For the text-containing cell, return its midpoint in [x, y] coordinate format. 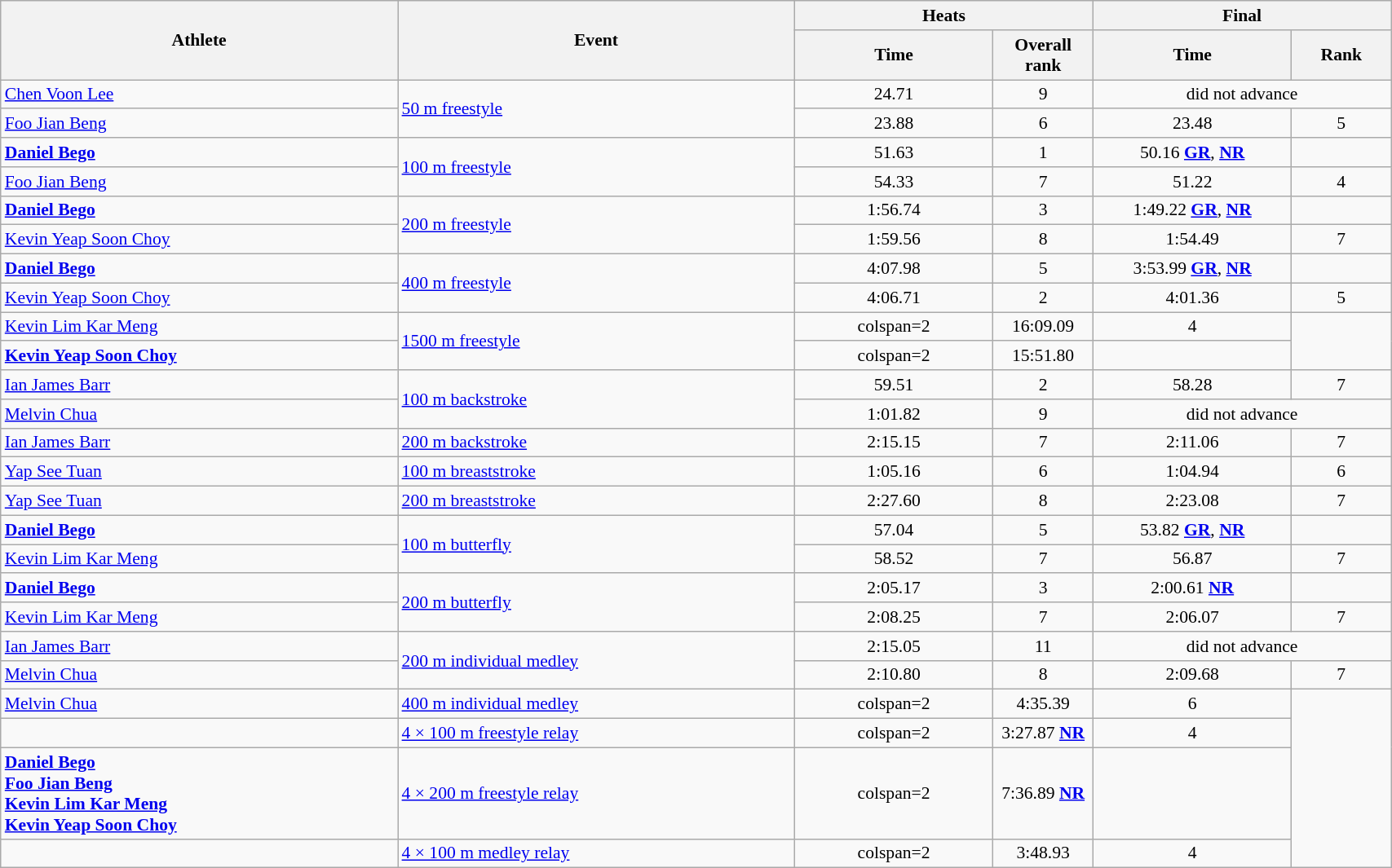
51.63 [894, 152]
Chen Voon Lee [199, 95]
1:04.94 [1192, 472]
11 [1044, 646]
100 m breaststroke [597, 472]
23.48 [1192, 124]
1 [1044, 152]
400 m freestyle [597, 284]
200 m individual medley [597, 660]
2:11.06 [1192, 443]
54.33 [894, 182]
1:49.22 GR, NR [1192, 210]
200 m freestyle [597, 225]
Heats [943, 15]
2:00.61 NR [1192, 588]
200 m backstroke [597, 443]
50 m freestyle [597, 109]
3:48.93 [1044, 853]
58.52 [894, 559]
4:35.39 [1044, 704]
1:59.56 [894, 240]
1500 m freestyle [597, 341]
57.04 [894, 530]
3:27.87 NR [1044, 734]
2:15.05 [894, 646]
Daniel BegoFoo Jian BengKevin Lim Kar MengKevin Yeap Soon Choy [199, 793]
200 m breaststroke [597, 501]
3:53.99 GR, NR [1192, 269]
400 m individual medley [597, 704]
4:01.36 [1192, 297]
100 m freestyle [597, 166]
58.28 [1192, 385]
4:07.98 [894, 269]
2:27.60 [894, 501]
2:15.15 [894, 443]
2:05.17 [894, 588]
1:54.49 [1192, 240]
2:09.68 [1192, 675]
2:23.08 [1192, 501]
4 × 100 m medley relay [597, 853]
1:01.82 [894, 414]
51.22 [1192, 182]
50.16 GR, NR [1192, 152]
4:06.71 [894, 297]
15:51.80 [1044, 356]
2:10.80 [894, 675]
2:06.07 [1192, 617]
16:09.09 [1044, 327]
1:56.74 [894, 210]
Rank [1341, 55]
4 × 200 m freestyle relay [597, 793]
59.51 [894, 385]
200 m butterfly [597, 603]
Event [597, 41]
2:08.25 [894, 617]
53.82 GR, NR [1192, 530]
24.71 [894, 95]
100 m butterfly [597, 544]
23.88 [894, 124]
56.87 [1192, 559]
Overall rank [1044, 55]
7:36.89 NR [1044, 793]
Athlete [199, 41]
100 m backstroke [597, 399]
Final [1241, 15]
1:05.16 [894, 472]
4 × 100 m freestyle relay [597, 734]
